Scan for the cell matching the given text and deliver its [x, y] coordinate at center. 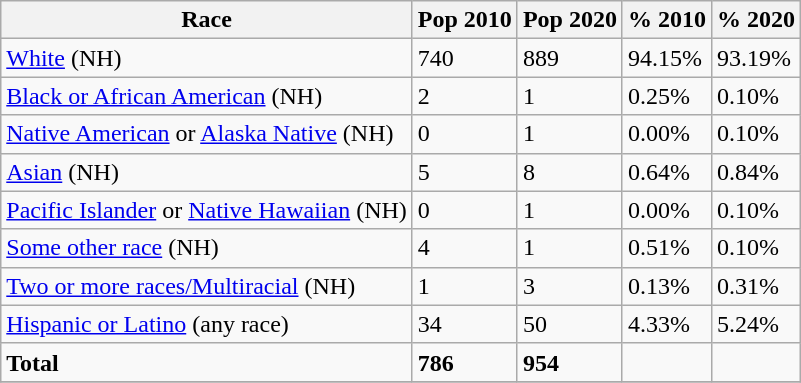
94.15% [666, 58]
50 [570, 324]
5.24% [756, 324]
3 [570, 286]
Native American or Alaska Native (NH) [207, 134]
Hispanic or Latino (any race) [207, 324]
Two or more races/Multiracial (NH) [207, 286]
Pop 2020 [570, 20]
Asian (NH) [207, 172]
954 [570, 362]
889 [570, 58]
8 [570, 172]
White (NH) [207, 58]
Total [207, 362]
0.51% [666, 248]
5 [464, 172]
0.31% [756, 286]
786 [464, 362]
4.33% [666, 324]
Race [207, 20]
740 [464, 58]
2 [464, 96]
34 [464, 324]
Some other race (NH) [207, 248]
0.13% [666, 286]
Black or African American (NH) [207, 96]
93.19% [756, 58]
0.64% [666, 172]
4 [464, 248]
0.84% [756, 172]
% 2010 [666, 20]
0.25% [666, 96]
Pacific Islander or Native Hawaiian (NH) [207, 210]
% 2020 [756, 20]
Pop 2010 [464, 20]
